Find where the given text appears and provide that cell's center as [x, y] coordinate. 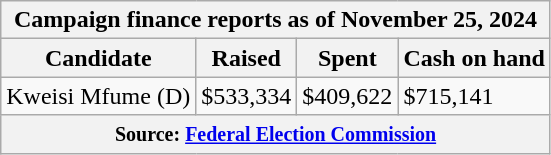
$533,334 [246, 96]
Spent [348, 58]
Cash on hand [474, 58]
$409,622 [348, 96]
Kweisi Mfume (D) [98, 96]
Raised [246, 58]
Source: Federal Election Commission [276, 134]
$715,141 [474, 96]
Candidate [98, 58]
Campaign finance reports as of November 25, 2024 [276, 20]
